Output the [X, Y] coordinate of the center of the cell containing the given text.  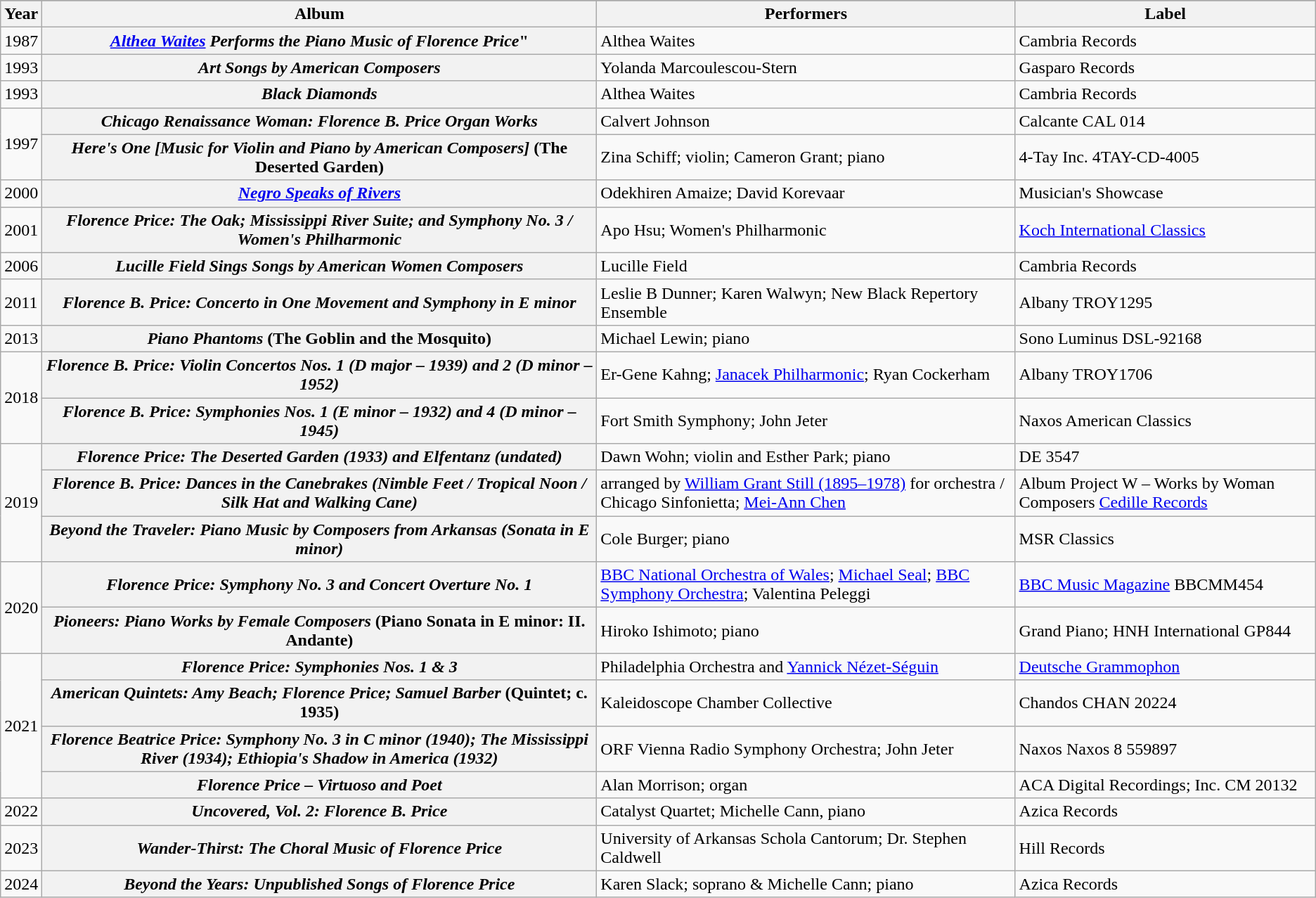
Michael Lewin; piano [806, 338]
Karen Slack; soprano & Michelle Cann; piano [806, 884]
2013 [21, 338]
Label [1166, 14]
ORF Vienna Radio Symphony Orchestra; John Jeter [806, 748]
Album Project W – Works by Woman Composers Cedille Records [1166, 494]
Wander-Thirst: The Choral Music of Florence Price [319, 848]
DE 3547 [1166, 457]
MSR Classics [1166, 539]
Florence B. Price: Symphonies Nos. 1 (E minor – 1932) and 4 (D minor – 1945) [319, 421]
2021 [21, 726]
Florence B. Price: Dances in the Canebrakes (Nimble Feet / Tropical Noon / Silk Hat and Walking Cane) [319, 494]
Gasparo Records [1166, 68]
Florence B. Price: Violin Concertos Nos. 1 (D major – 1939) and 2 (D minor – 1952) [319, 374]
2011 [21, 302]
arranged by William Grant Still (1895–1978) for orchestra / Chicago Sinfonietta; Mei-Ann Chen [806, 494]
2023 [21, 848]
Chandos CHAN 20224 [1166, 703]
Naxos Naxos 8 559897 [1166, 748]
Althea Waites Performs the Piano Music of Florence Price" [319, 41]
Zina Schiff; violin; Cameron Grant; piano [806, 158]
Florence Price: The Oak; Mississippi River Suite; and Symphony No. 3 / Women's Philharmonic [319, 229]
Beyond the Traveler: Piano Music by Composers from Arkansas (Sonata in E minor) [319, 539]
Dawn Wohn; violin and Esther Park; piano [806, 457]
BBC National Orchestra of Wales; Michael Seal; BBC Symphony Orchestra; Valentina Peleggi [806, 585]
American Quintets: Amy Beach; Florence Price; Samuel Barber (Quintet; c. 1935) [319, 703]
Leslie B Dunner; Karen Walwyn; New Black Repertory Ensemble [806, 302]
Grand Piano; HNH International GP844 [1166, 630]
4-Tay Inc. 4TAY-CD-4005 [1166, 158]
Calvert Johnson [806, 121]
Deutsche Grammophon [1166, 667]
Philadelphia Orchestra and Yannick Nézet-Séguin [806, 667]
Beyond the Years: Unpublished Songs of Florence Price [319, 884]
2019 [21, 503]
Er-Gene Kahng; Janacek Philharmonic; Ryan Cockerham [806, 374]
Kaleidoscope Chamber Collective [806, 703]
Year [21, 14]
Uncovered, Vol. 2: Florence B. Price [319, 812]
1997 [21, 143]
Albany TROY1706 [1166, 374]
Black Diamonds [319, 94]
Sono Luminus DSL-92168 [1166, 338]
Florence Price: Symphony No. 3 and Concert Overture No. 1 [319, 585]
Florence Price – Virtuoso and Poet [319, 785]
Yolanda Marcoulescou-Stern [806, 68]
Koch International Classics [1166, 229]
Catalyst Quartet; Michelle Cann, piano [806, 812]
Florence B. Price: Concerto in One Movement and Symphony in E minor [319, 302]
Fort Smith Symphony; John Jeter [806, 421]
Hiroko Ishimoto; piano [806, 630]
Chicago Renaissance Woman: Florence B. Price Organ Works [319, 121]
Negro Speaks of Rivers [319, 193]
Hill Records [1166, 848]
Naxos American Classics [1166, 421]
Album [319, 14]
2006 [21, 266]
Odekhiren Amaize; David Korevaar [806, 193]
Apo Hsu; Women's Philharmonic [806, 229]
University of Arkansas Schola Cantorum; Dr. Stephen Caldwell [806, 848]
2001 [21, 229]
2022 [21, 812]
Here's One [Music for Violin and Piano by American Composers] (The Deserted Garden) [319, 158]
2018 [21, 397]
Performers [806, 14]
Florence Beatrice Price: Symphony No. 3 in C minor (1940); The Mississippi River (1934); Ethiopia's Shadow in America (1932) [319, 748]
BBC Music Magazine BBCMM454 [1166, 585]
Albany TROY1295 [1166, 302]
2024 [21, 884]
2020 [21, 608]
Piano Phantoms (The Goblin and the Mosquito) [319, 338]
Florence Price: Symphonies Nos. 1 & 3 [319, 667]
Alan Morrison; organ [806, 785]
Lucille Field Sings Songs by American Women Composers [319, 266]
1987 [21, 41]
Musician's Showcase [1166, 193]
Cole Burger; piano [806, 539]
Calcante CAL 014 [1166, 121]
2000 [21, 193]
Art Songs by American Composers [319, 68]
Florence Price: The Deserted Garden (1933) and Elfentanz (undated) [319, 457]
Lucille Field [806, 266]
Pioneers: Piano Works by Female Composers (Piano Sonata in E minor: II. Andante) [319, 630]
ACA Digital Recordings; Inc. CM 20132 [1166, 785]
